Output the (x, y) coordinate of the center of the cell containing the given text.  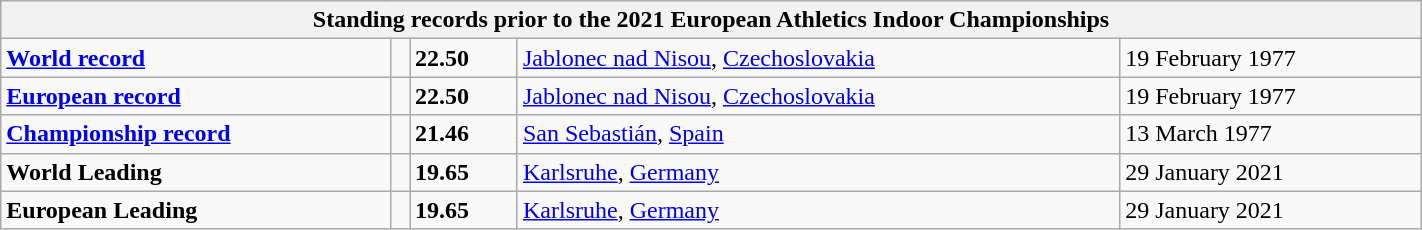
European record (196, 96)
Championship record (196, 134)
World record (196, 58)
13 March 1977 (1271, 134)
21.46 (464, 134)
European Leading (196, 210)
San Sebastián, Spain (818, 134)
Standing records prior to the 2021 European Athletics Indoor Championships (711, 20)
World Leading (196, 172)
